From the cell containing the given text, extract its center point as (x, y) coordinate. 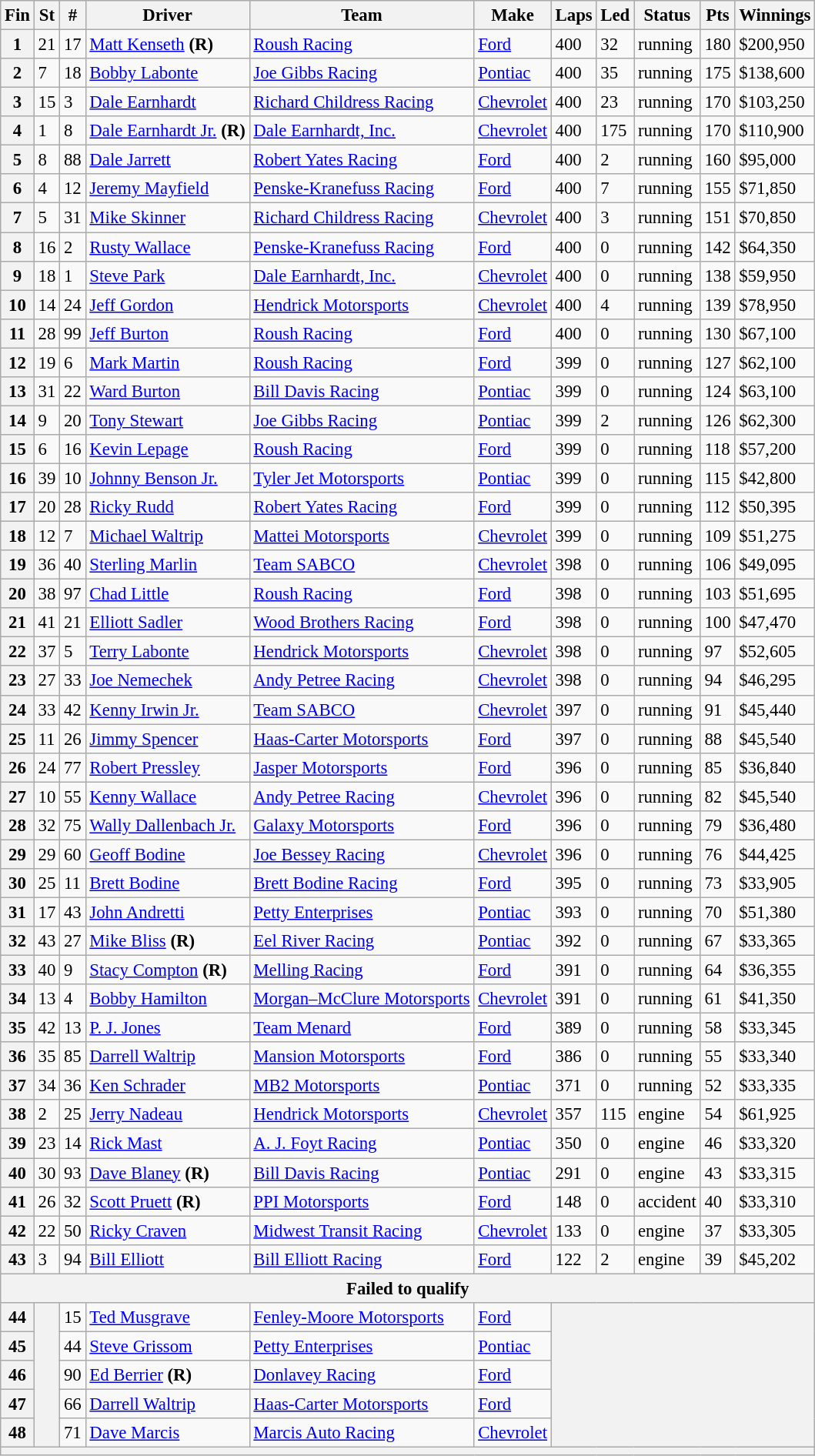
109 (717, 536)
Melling Racing (362, 970)
Steve Grissom (168, 1346)
76 (717, 854)
Mike Skinner (168, 218)
103 (717, 594)
118 (717, 449)
PPI Motorsports (362, 1201)
99 (72, 333)
67 (717, 941)
52 (717, 1086)
St (46, 15)
Bobby Labonte (168, 73)
122 (574, 1259)
77 (72, 767)
389 (574, 1028)
accident (667, 1201)
357 (574, 1115)
$33,345 (775, 1028)
155 (717, 189)
$42,800 (775, 478)
$49,095 (775, 565)
Eel River Racing (362, 941)
160 (717, 160)
Chad Little (168, 594)
Failed to qualify (408, 1288)
Status (667, 15)
Joe Nemechek (168, 681)
$51,380 (775, 912)
45 (18, 1346)
66 (72, 1404)
$41,350 (775, 999)
130 (717, 333)
Stacy Compton (R) (168, 970)
Driver (168, 15)
126 (717, 420)
$138,600 (775, 73)
50 (72, 1231)
$67,100 (775, 333)
$45,440 (775, 710)
180 (717, 45)
73 (717, 883)
Donlavey Racing (362, 1375)
Make (513, 15)
127 (717, 362)
Ricky Rudd (168, 507)
82 (717, 796)
90 (72, 1375)
Brett Bodine Racing (362, 883)
Ward Burton (168, 392)
75 (72, 826)
# (72, 15)
Jimmy Spencer (168, 739)
Sterling Marlin (168, 565)
54 (717, 1115)
Midwest Transit Racing (362, 1231)
93 (72, 1173)
148 (574, 1201)
Mark Martin (168, 362)
Jeff Burton (168, 333)
70 (717, 912)
Morgan–McClure Motorsports (362, 999)
$78,950 (775, 305)
Brett Bodine (168, 883)
$62,100 (775, 362)
Ed Berrier (R) (168, 1375)
Bobby Hamilton (168, 999)
$33,320 (775, 1144)
Team Menard (362, 1028)
$61,925 (775, 1115)
$36,355 (775, 970)
$47,470 (775, 623)
Mattei Motorsports (362, 536)
$33,310 (775, 1201)
$36,840 (775, 767)
Marcis Auto Racing (362, 1433)
$63,100 (775, 392)
139 (717, 305)
A. J. Foyt Racing (362, 1144)
124 (717, 392)
142 (717, 247)
Winnings (775, 15)
Rick Mast (168, 1144)
112 (717, 507)
Geoff Bodine (168, 854)
Kenny Irwin Jr. (168, 710)
Dale Earnhardt Jr. (R) (168, 131)
$50,395 (775, 507)
Rusty Wallace (168, 247)
$33,905 (775, 883)
Elliott Sadler (168, 623)
Jeremy Mayfield (168, 189)
106 (717, 565)
$33,335 (775, 1086)
Terry Labonte (168, 652)
100 (717, 623)
58 (717, 1028)
Ted Musgrave (168, 1317)
$33,365 (775, 941)
64 (717, 970)
291 (574, 1173)
393 (574, 912)
$33,315 (775, 1173)
Ricky Craven (168, 1231)
Led (616, 15)
Pts (717, 15)
Mike Bliss (R) (168, 941)
Bill Elliott Racing (362, 1259)
$33,305 (775, 1231)
Fin (18, 15)
Galaxy Motorsports (362, 826)
Joe Bessey Racing (362, 854)
Kevin Lepage (168, 449)
133 (574, 1231)
$200,950 (775, 45)
47 (18, 1404)
$51,275 (775, 536)
Scott Pruett (R) (168, 1201)
Michael Waltrip (168, 536)
Dale Jarrett (168, 160)
Tony Stewart (168, 420)
$103,250 (775, 102)
395 (574, 883)
$64,350 (775, 247)
$70,850 (775, 218)
Bill Elliott (168, 1259)
Dave Marcis (168, 1433)
138 (717, 276)
$36,480 (775, 826)
$71,850 (775, 189)
91 (717, 710)
Johnny Benson Jr. (168, 478)
$57,200 (775, 449)
Team (362, 15)
John Andretti (168, 912)
$51,695 (775, 594)
$44,425 (775, 854)
MB2 Motorsports (362, 1086)
P. J. Jones (168, 1028)
Jeff Gordon (168, 305)
$62,300 (775, 420)
Wally Dallenbach Jr. (168, 826)
Ken Schrader (168, 1086)
$59,950 (775, 276)
$33,340 (775, 1057)
60 (72, 854)
Matt Kenseth (R) (168, 45)
$52,605 (775, 652)
Kenny Wallace (168, 796)
386 (574, 1057)
Robert Pressley (168, 767)
Tyler Jet Motorsports (362, 478)
79 (717, 826)
Wood Brothers Racing (362, 623)
151 (717, 218)
$95,000 (775, 160)
Laps (574, 15)
Fenley-Moore Motorsports (362, 1317)
$46,295 (775, 681)
Dale Earnhardt (168, 102)
Jasper Motorsports (362, 767)
Dave Blaney (R) (168, 1173)
$45,202 (775, 1259)
48 (18, 1433)
Jerry Nadeau (168, 1115)
392 (574, 941)
371 (574, 1086)
71 (72, 1433)
350 (574, 1144)
$110,900 (775, 131)
Mansion Motorsports (362, 1057)
61 (717, 999)
Steve Park (168, 276)
